Provide the (X, Y) coordinate of the cell's center where the given text is located.  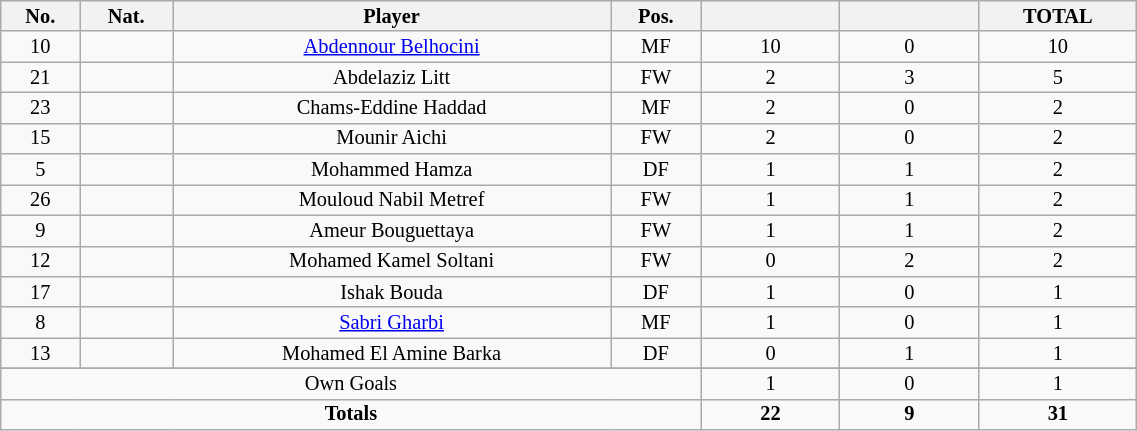
Abdelaziz Litt (392, 78)
Ishak Bouda (392, 292)
15 (40, 138)
Mohamed El Amine Barka (392, 354)
Mounir Aichi (392, 138)
Own Goals (351, 384)
Sabri Gharbi (392, 322)
Player (392, 16)
Pos. (656, 16)
Ameur Bouguettaya (392, 230)
21 (40, 78)
13 (40, 354)
Abdennour Belhocini (392, 46)
Mouloud Nabil Metref (392, 200)
8 (40, 322)
23 (40, 108)
26 (40, 200)
TOTAL (1058, 16)
3 (910, 78)
22 (770, 414)
17 (40, 292)
Nat. (126, 16)
No. (40, 16)
12 (40, 262)
31 (1058, 414)
Mohammed Hamza (392, 170)
Totals (351, 414)
Mohamed Kamel Soltani (392, 262)
Chams-Eddine Haddad (392, 108)
